Determine the [x, y] coordinate at the center of the cell enclosing the given text.  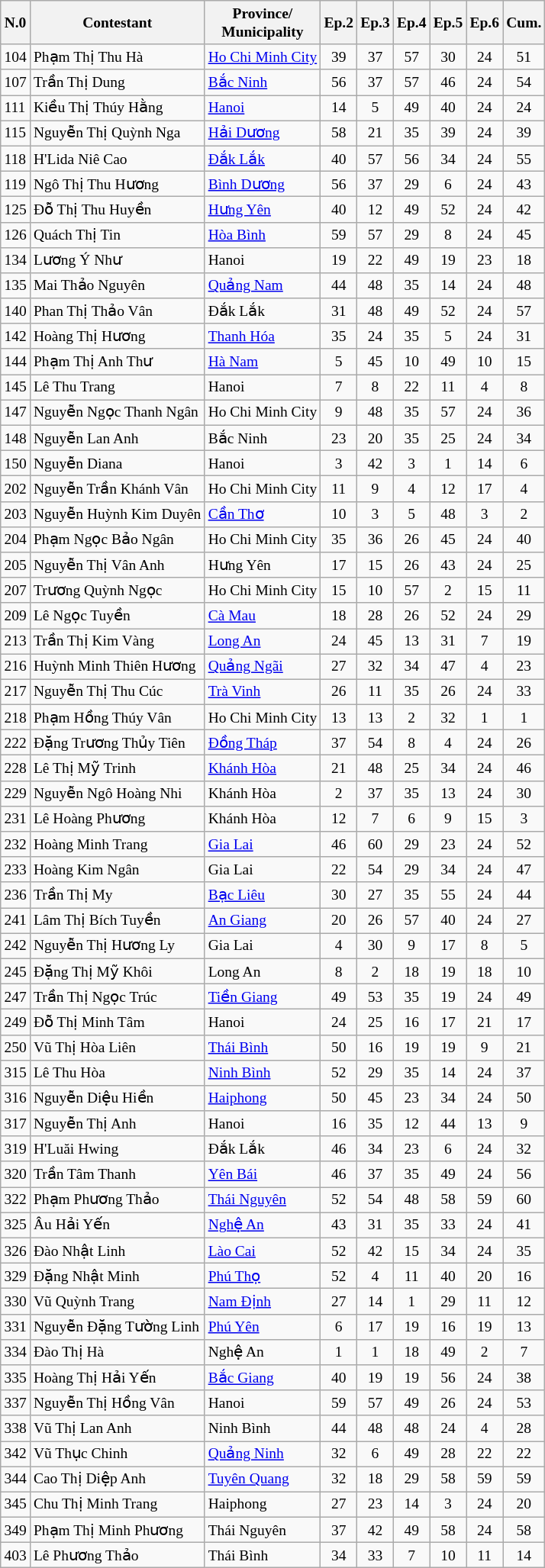
236 [15, 894]
Nguyễn Thị Vân Anh [118, 565]
326 [15, 1250]
134 [15, 259]
Yên Bái [263, 1174]
Trần Thị My [118, 894]
329 [15, 1276]
320 [15, 1174]
147 [15, 412]
349 [15, 1529]
Lê Thu Hòa [118, 1073]
247 [15, 997]
N.0 [15, 23]
Cao Thị Diệp Anh [118, 1479]
Ngô Thị Thu Hương [118, 183]
Hà Nam [263, 362]
228 [15, 768]
Nguyễn Thị Quỳnh Nga [118, 133]
Nguyễn Diana [118, 464]
231 [15, 818]
Đặng Trương Thủy Tiên [118, 743]
41 [524, 1225]
Trần Thị Ngọc Trúc [118, 997]
241 [15, 920]
H'Lida Niê Cao [118, 159]
Đỗ Thị Thu Huyền [118, 209]
Thanh Hóa [263, 336]
Lê Thị Mỹ Trinh [118, 768]
Phạm Phương Thảo [118, 1199]
111 [15, 108]
Ep.5 [448, 23]
Bạc Liêu [263, 894]
142 [15, 336]
335 [15, 1378]
Phạm Hồng Thúy Vân [118, 717]
205 [15, 565]
Lào Cai [263, 1250]
Đỗ Thị Minh Tâm [118, 1022]
218 [15, 717]
403 [15, 1555]
222 [15, 743]
Hòa Bình [263, 235]
317 [15, 1123]
Nguyễn Thị Hồng Vân [118, 1402]
Quách Thị Tin [118, 235]
Bình Dương [263, 183]
Phú Yên [263, 1326]
Province/Municipality [263, 23]
107 [15, 82]
150 [15, 464]
232 [15, 844]
115 [15, 133]
342 [15, 1453]
145 [15, 388]
331 [15, 1326]
Trần Tâm Thanh [118, 1174]
Vũ Thục Chinh [118, 1453]
Vũ Thị Lan Anh [118, 1428]
Quảng Ngãi [263, 667]
104 [15, 56]
Phú Thọ [263, 1276]
Huỳnh Minh Thiên Hương [118, 667]
322 [15, 1199]
118 [15, 159]
Nam Định [263, 1302]
Nguyễn Ngọc Thanh Ngân [118, 412]
38 [524, 1378]
204 [15, 539]
334 [15, 1352]
316 [15, 1099]
217 [15, 691]
344 [15, 1479]
Phạm Thị Anh Thư [118, 362]
Ep.6 [485, 23]
345 [15, 1505]
337 [15, 1402]
Cà Mau [263, 615]
203 [15, 514]
Hoàng Thị Hương [118, 336]
338 [15, 1428]
Nguyễn Huỳnh Kim Duyên [118, 514]
Quảng Nam [263, 285]
Tuyên Quang [263, 1479]
315 [15, 1073]
229 [15, 794]
An Giang [263, 920]
207 [15, 591]
Phạm Thị Minh Phương [118, 1529]
Hoàng Thị Hải Yến [118, 1378]
216 [15, 667]
Vũ Thị Hòa Liên [118, 1047]
Đào Nhật Linh [118, 1250]
Lâm Thị Bích Tuyền [118, 920]
Nguyễn Lan Anh [118, 438]
249 [15, 1022]
319 [15, 1149]
Nguyễn Thị Thu Cúc [118, 691]
51 [524, 56]
Tiền Giang [263, 997]
Âu Hải Yến [118, 1225]
Bắc Giang [263, 1378]
Trần Thị Dung [118, 82]
242 [15, 946]
Đồng Tháp [263, 743]
Hải Dương [263, 133]
Đặng Thị Mỹ Khôi [118, 971]
140 [15, 311]
Cần Thơ [263, 514]
Trà Vinh [263, 691]
Quảng Ninh [263, 1453]
Trần Thị Kim Vàng [118, 641]
233 [15, 870]
Cum. [524, 23]
Phan Thị Thảo Vân [118, 311]
Hoàng Kim Ngân [118, 870]
135 [15, 285]
245 [15, 971]
H'Luăi Hwing [118, 1149]
Nguyễn Đặng Tường Linh [118, 1326]
330 [15, 1302]
Ep.3 [376, 23]
250 [15, 1047]
325 [15, 1225]
126 [15, 235]
Chu Thị Minh Trang [118, 1505]
Phạm Ngọc Bảo Ngân [118, 539]
Lê Hoàng Phương [118, 818]
144 [15, 362]
202 [15, 488]
Ep.4 [411, 23]
Lê Phương Thảo [118, 1555]
Ep.2 [339, 23]
119 [15, 183]
125 [15, 209]
Hoàng Minh Trang [118, 844]
Kiều Thị Thúy Hằng [118, 108]
Contestant [118, 23]
Nguyễn Ngô Hoàng Nhi [118, 794]
Vũ Quỳnh Trang [118, 1302]
Đào Thị Hà [118, 1352]
Trương Quỳnh Ngọc [118, 591]
Lê Ngọc Tuyền [118, 615]
Đặng Nhật Minh [118, 1276]
Mai Thảo Nguyên [118, 285]
Lê Thu Trang [118, 388]
Nguyễn Diệu Hiền [118, 1099]
148 [15, 438]
Phạm Thị Thu Hà [118, 56]
Nguyễn Thị Hương Ly [118, 946]
213 [15, 641]
Nguyễn Trần Khánh Vân [118, 488]
209 [15, 615]
Lương Ý Như [118, 259]
Nguyễn Thị Anh [118, 1123]
